Capture the cell that displays the provided text and extract its (x, y) central coordinate. 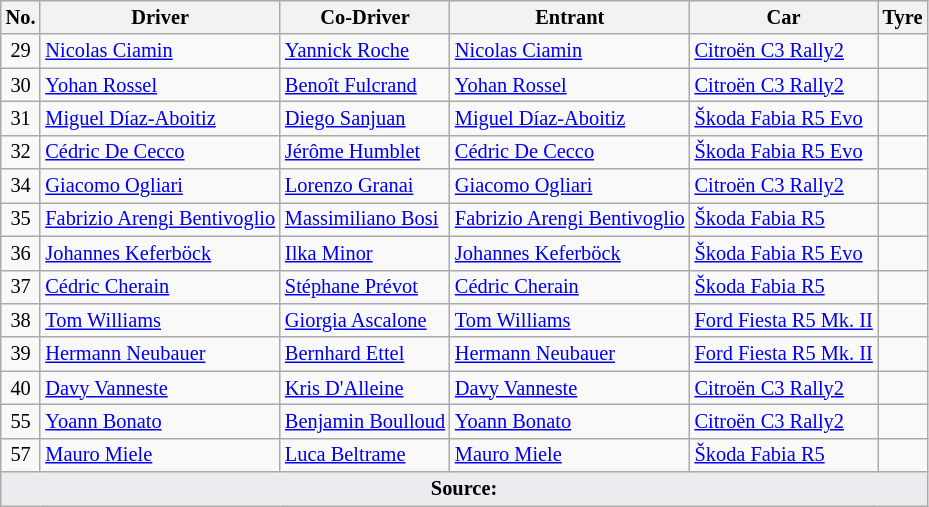
Kris D'Alleine (365, 388)
Driver (160, 17)
38 (21, 320)
Lorenzo Granai (365, 186)
40 (21, 388)
Co-Driver (365, 17)
39 (21, 354)
Ilka Minor (365, 253)
30 (21, 85)
Source: (464, 489)
Giorgia Ascalone (365, 320)
Yannick Roche (365, 51)
Benjamin Boulloud (365, 421)
31 (21, 118)
Tyre (903, 17)
Jérôme Humblet (365, 152)
32 (21, 152)
Bernhard Ettel (365, 354)
Stéphane Prévot (365, 287)
29 (21, 51)
Car (784, 17)
Entrant (570, 17)
Luca Beltrame (365, 455)
Massimiliano Bosi (365, 219)
Benoît Fulcrand (365, 85)
35 (21, 219)
Diego Sanjuan (365, 118)
36 (21, 253)
34 (21, 186)
No. (21, 17)
55 (21, 421)
57 (21, 455)
37 (21, 287)
